Output the (x, y) coordinate of the center of the cell containing the given text.  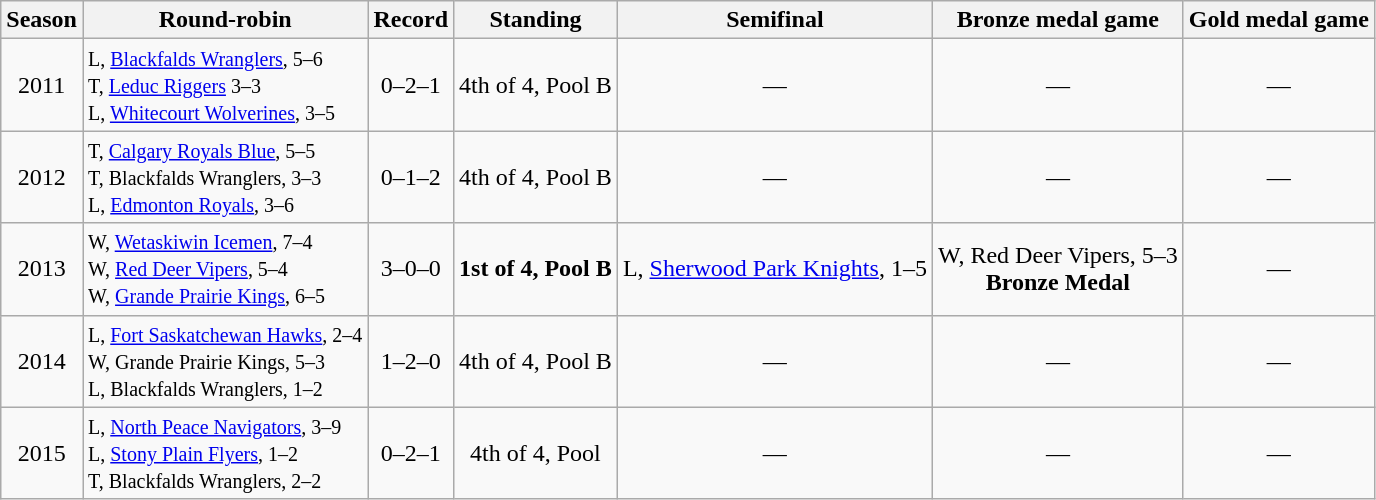
Gold medal game (1278, 20)
Record (411, 20)
L, North Peace Navigators, 3–9L, Stony Plain Flyers, 1–2T, Blackfalds Wranglers, 2–2 (224, 453)
Standing (536, 20)
0–1–2 (411, 177)
L, Blackfalds Wranglers, 5–6T, Leduc Riggers 3–3L, Whitecourt Wolverines, 3–5 (224, 85)
Season (42, 20)
4th of 4, Pool (536, 453)
3–0–0 (411, 269)
2012 (42, 177)
W, Red Deer Vipers, 5–3Bronze Medal (1058, 269)
1–2–0 (411, 361)
1st of 4, Pool B (536, 269)
L, Sherwood Park Knights, 1–5 (774, 269)
T, Calgary Royals Blue, 5–5T, Blackfalds Wranglers, 3–3L, Edmonton Royals, 3–6 (224, 177)
Semifinal (774, 20)
2013 (42, 269)
Bronze medal game (1058, 20)
W, Wetaskiwin Icemen, 7–4W, Red Deer Vipers, 5–4W, Grande Prairie Kings, 6–5 (224, 269)
2015 (42, 453)
2014 (42, 361)
L, Fort Saskatchewan Hawks, 2–4W, Grande Prairie Kings, 5–3L, Blackfalds Wranglers, 1–2 (224, 361)
2011 (42, 85)
Round-robin (224, 20)
